Identify which cell holds the provided text, then report its [X, Y] central coordinate. 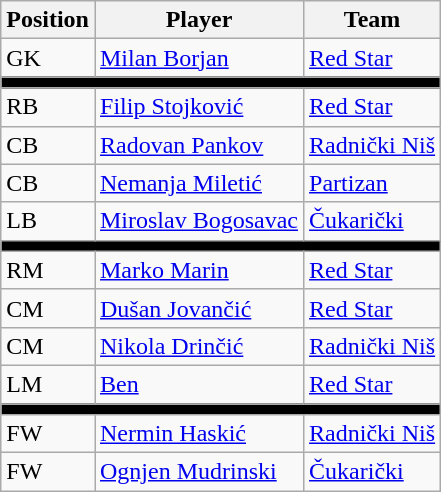
Player [198, 20]
Team [372, 20]
Filip Stojković [198, 107]
Nermin Haskić [198, 434]
Ben [198, 384]
Partizan [372, 183]
LB [48, 221]
Miroslav Bogosavac [198, 221]
Nemanja Miletić [198, 183]
Dušan Jovančić [198, 308]
RM [48, 270]
GK [48, 58]
Marko Marin [198, 270]
Position [48, 20]
LM [48, 384]
RB [48, 107]
Radovan Pankov [198, 145]
Nikola Drinčić [198, 346]
Ognjen Mudrinski [198, 472]
Milan Borjan [198, 58]
